Return the [x, y] coordinate for the center point of the cell that contains the specified text.  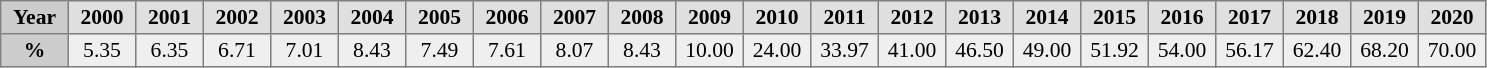
5.35 [102, 50]
56.17 [1250, 50]
2014 [1047, 18]
2013 [980, 18]
7.49 [440, 50]
41.00 [912, 50]
2006 [507, 18]
2003 [305, 18]
2005 [440, 18]
7.01 [305, 50]
6.71 [237, 50]
2016 [1182, 18]
2015 [1115, 18]
2011 [845, 18]
2009 [710, 18]
2010 [777, 18]
2017 [1250, 18]
Year [35, 18]
2000 [102, 18]
24.00 [777, 50]
% [35, 50]
10.00 [710, 50]
2019 [1385, 18]
68.20 [1385, 50]
6.35 [170, 50]
49.00 [1047, 50]
54.00 [1182, 50]
8.07 [575, 50]
2018 [1317, 18]
2008 [642, 18]
2001 [170, 18]
2012 [912, 18]
46.50 [980, 50]
2002 [237, 18]
7.61 [507, 50]
51.92 [1115, 50]
33.97 [845, 50]
2004 [372, 18]
2007 [575, 18]
70.00 [1452, 50]
2020 [1452, 18]
62.40 [1317, 50]
